Detect which cell encompasses the target text, then output its (X, Y) center coordinate. 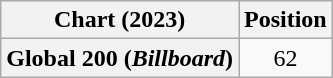
Global 200 (Billboard) (120, 58)
Chart (2023) (120, 20)
62 (285, 58)
Position (285, 20)
